Return (X, Y) of the center of cell containing provided text 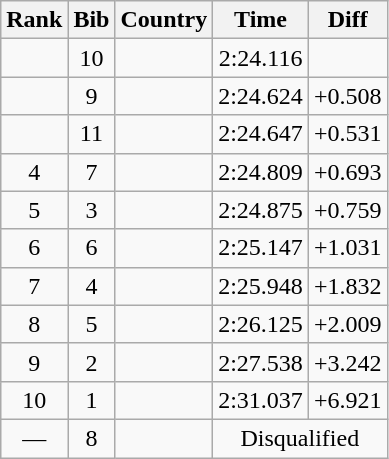
+0.759 (348, 210)
— (34, 438)
+2.009 (348, 324)
3 (92, 210)
+3.242 (348, 362)
2:24.624 (261, 96)
2:24.875 (261, 210)
2:25.147 (261, 248)
11 (92, 134)
1 (92, 400)
2:26.125 (261, 324)
Time (261, 20)
2:25.948 (261, 286)
Bib (92, 20)
2 (92, 362)
Diff (348, 20)
+0.531 (348, 134)
2:27.538 (261, 362)
Rank (34, 20)
2:24.647 (261, 134)
+0.508 (348, 96)
+1.031 (348, 248)
2:31.037 (261, 400)
2:24.809 (261, 172)
2:24.116 (261, 58)
Country (164, 20)
Disqualified (300, 438)
+1.832 (348, 286)
+6.921 (348, 400)
+0.693 (348, 172)
